Return [X, Y] of the center of cell containing provided text 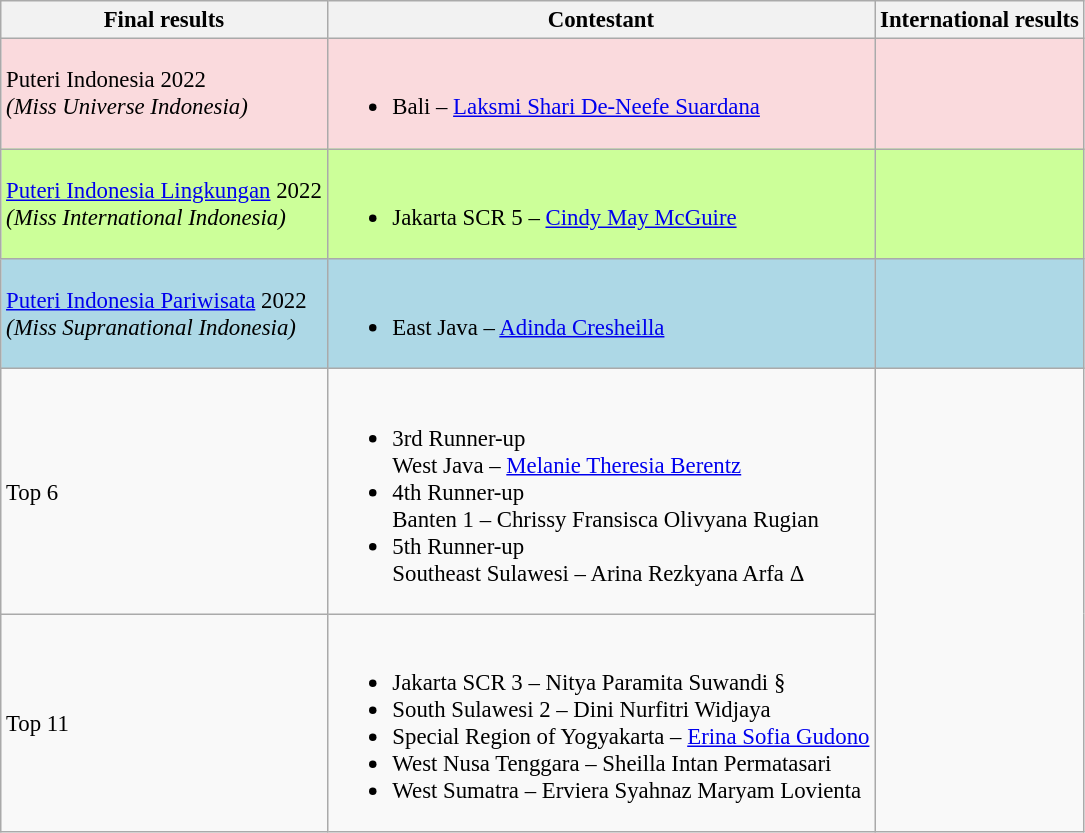
Jakarta SCR 5 – Cindy May McGuire [601, 204]
Contestant [601, 20]
Puteri Indonesia Lingkungan 2022(Miss International Indonesia) [164, 204]
East Java – Adinda Cresheilla [601, 314]
Final results [164, 20]
Puteri Indonesia 2022(Miss Universe Indonesia) [164, 94]
Puteri Indonesia Pariwisata 2022(Miss Supranational Indonesia) [164, 314]
Top 6 [164, 492]
International results [980, 20]
Bali – Laksmi Shari De-Neefe Suardana [601, 94]
Top 11 [164, 723]
